Return (x, y) of the center of cell containing provided text 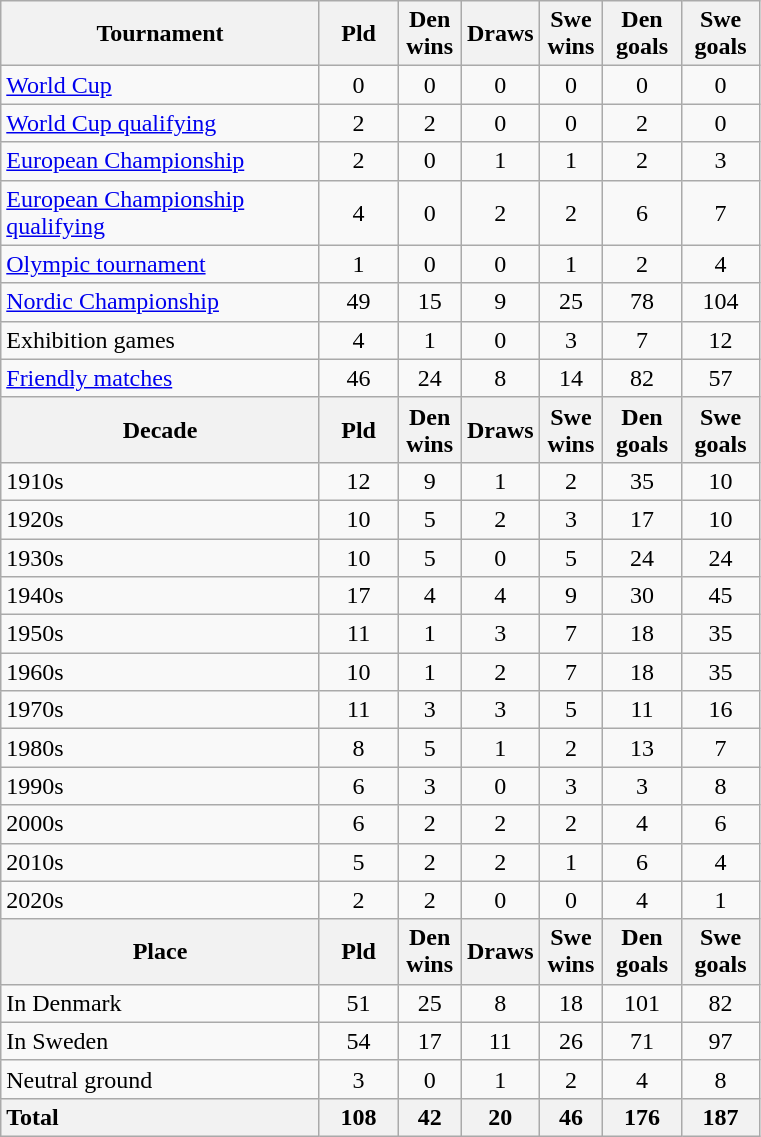
54 (358, 1041)
104 (720, 302)
World Cup qualifying (160, 123)
101 (642, 1003)
108 (358, 1117)
13 (642, 748)
49 (358, 302)
Tournament (160, 34)
Friendly matches (160, 378)
57 (720, 378)
1980s (160, 748)
2020s (160, 900)
97 (720, 1041)
1930s (160, 557)
Olympic tournament (160, 264)
1940s (160, 596)
1990s (160, 786)
45 (720, 596)
Nordic Championship (160, 302)
14 (571, 378)
1910s (160, 481)
European Championship (160, 161)
78 (642, 302)
Neutral ground (160, 1079)
20 (500, 1117)
Place (160, 952)
In Sweden (160, 1041)
World Cup (160, 85)
71 (642, 1041)
European Championship qualifying (160, 212)
51 (358, 1003)
1950s (160, 634)
In Denmark (160, 1003)
Exhibition games (160, 340)
30 (642, 596)
42 (430, 1117)
26 (571, 1041)
Decade (160, 430)
1970s (160, 710)
1960s (160, 672)
1920s (160, 519)
2000s (160, 824)
176 (642, 1117)
2010s (160, 862)
Total (160, 1117)
187 (720, 1117)
15 (430, 302)
16 (720, 710)
